From the cell containing the given text, extract its center point as (x, y) coordinate. 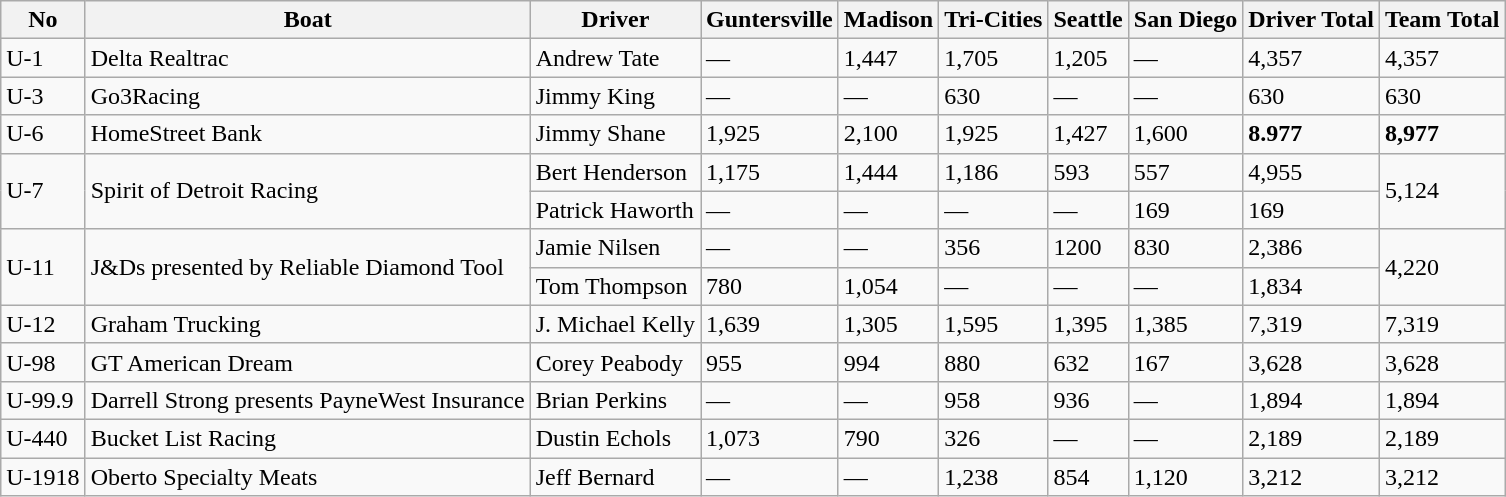
Tom Thompson (615, 286)
1,447 (888, 58)
No (43, 20)
1,238 (994, 477)
Corey Peabody (615, 362)
8,977 (1442, 134)
Jimmy King (615, 96)
Andrew Tate (615, 58)
Brian Perkins (615, 400)
830 (1185, 248)
2,386 (1312, 248)
Graham Trucking (308, 324)
1,444 (888, 172)
326 (994, 438)
936 (1088, 400)
Spirit of Detroit Racing (308, 191)
U-6 (43, 134)
Patrick Haworth (615, 210)
Team Total (1442, 20)
8.977 (1312, 134)
632 (1088, 362)
356 (994, 248)
Bert Henderson (615, 172)
1,054 (888, 286)
Guntersville (770, 20)
Oberto Specialty Meats (308, 477)
1200 (1088, 248)
Jeff Bernard (615, 477)
Bucket List Racing (308, 438)
790 (888, 438)
1,639 (770, 324)
Jimmy Shane (615, 134)
4,955 (1312, 172)
Madison (888, 20)
U-11 (43, 267)
1,120 (1185, 477)
U-7 (43, 191)
Darrell Strong presents PayneWest Insurance (308, 400)
4,220 (1442, 267)
557 (1185, 172)
U-98 (43, 362)
2,100 (888, 134)
955 (770, 362)
Driver (615, 20)
1,834 (1312, 286)
GT American Dream (308, 362)
J&Ds presented by Reliable Diamond Tool (308, 267)
5,124 (1442, 191)
HomeStreet Bank (308, 134)
958 (994, 400)
J. Michael Kelly (615, 324)
Driver Total (1312, 20)
1,600 (1185, 134)
780 (770, 286)
Tri-Cities (994, 20)
Boat (308, 20)
1,073 (770, 438)
Go3Racing (308, 96)
1,175 (770, 172)
Seattle (1088, 20)
854 (1088, 477)
1,385 (1185, 324)
U-440 (43, 438)
U-1 (43, 58)
1,427 (1088, 134)
U-99.9 (43, 400)
1,595 (994, 324)
1,186 (994, 172)
U-1918 (43, 477)
1,705 (994, 58)
U-3 (43, 96)
U-12 (43, 324)
1,205 (1088, 58)
1,395 (1088, 324)
Dustin Echols (615, 438)
1,305 (888, 324)
593 (1088, 172)
994 (888, 362)
167 (1185, 362)
880 (994, 362)
San Diego (1185, 20)
Jamie Nilsen (615, 248)
Delta Realtrac (308, 58)
